Extract the (X, Y) coordinate from the center of the cell holding the provided text.  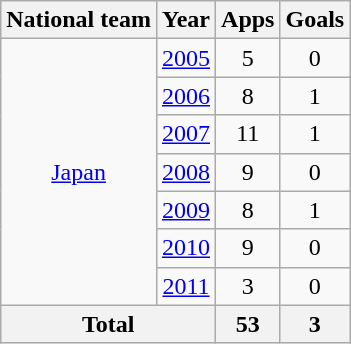
Japan (79, 172)
5 (248, 58)
2008 (186, 172)
Year (186, 20)
National team (79, 20)
2006 (186, 96)
2007 (186, 134)
2009 (186, 210)
53 (248, 324)
11 (248, 134)
Total (108, 324)
Apps (248, 20)
2011 (186, 286)
2005 (186, 58)
2010 (186, 248)
Goals (315, 20)
